Pinpoint the cell where the given text exists, returning its (X, Y) midpoint coordinate. 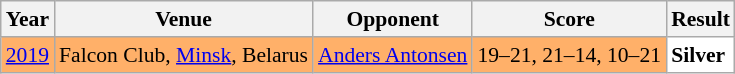
19–21, 21–14, 10–21 (569, 55)
Opponent (392, 19)
Result (700, 19)
Year (28, 19)
Anders Antonsen (392, 55)
Silver (700, 55)
Score (569, 19)
2019 (28, 55)
Falcon Club, Minsk, Belarus (184, 55)
Venue (184, 19)
